Return (x, y) of the center of cell containing provided text 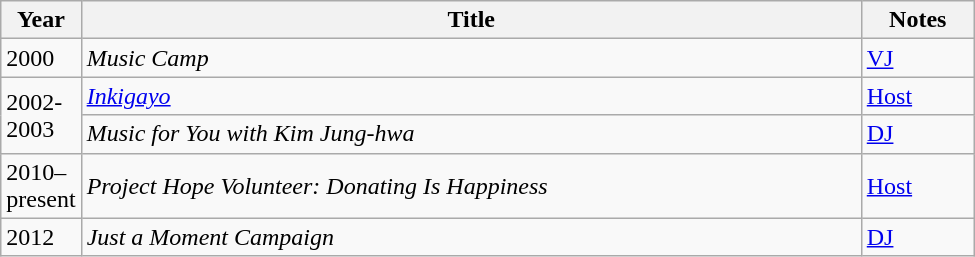
2010–present (41, 186)
2000 (41, 58)
Notes (918, 20)
Year (41, 20)
Title (471, 20)
Inkigayo (471, 96)
Music Camp (471, 58)
Music for You with Kim Jung-hwa (471, 134)
Just a Moment Campaign (471, 237)
2002-2003 (41, 115)
VJ (918, 58)
Project Hope Volunteer: Donating Is Happiness (471, 186)
2012 (41, 237)
